Identify which cell holds the provided text, then report its [x, y] central coordinate. 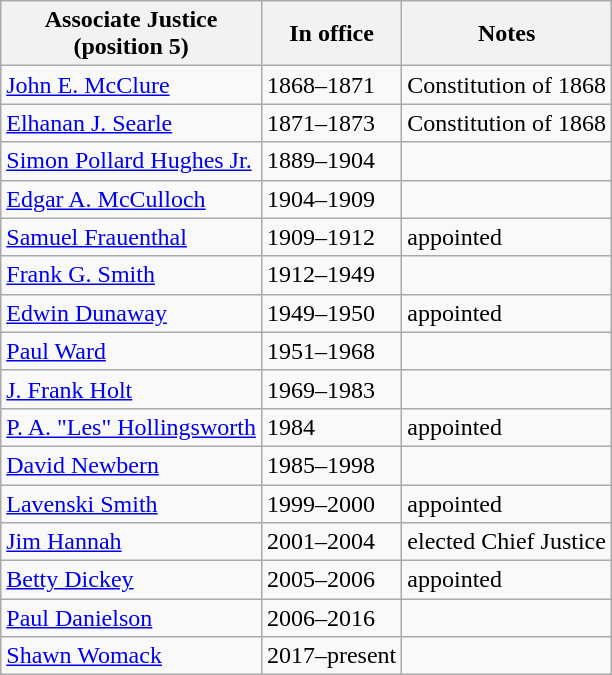
P. A. "Les" Hollingsworth [132, 427]
Associate Justice(position 5) [132, 34]
1949–1950 [331, 313]
J. Frank Holt [132, 389]
Paul Danielson [132, 618]
1904–1909 [331, 199]
1909–1912 [331, 237]
Samuel Frauenthal [132, 237]
2005–2006 [331, 580]
1912–1949 [331, 275]
2017–present [331, 656]
Shawn Womack [132, 656]
elected Chief Justice [507, 542]
1999–2000 [331, 503]
1889–1904 [331, 161]
Lavenski Smith [132, 503]
Edwin Dunaway [132, 313]
1985–1998 [331, 465]
In office [331, 34]
Paul Ward [132, 351]
David Newbern [132, 465]
2001–2004 [331, 542]
1868–1871 [331, 85]
Elhanan J. Searle [132, 123]
Betty Dickey [132, 580]
1951–1968 [331, 351]
Simon Pollard Hughes Jr. [132, 161]
1984 [331, 427]
Edgar A. McCulloch [132, 199]
Frank G. Smith [132, 275]
1871–1873 [331, 123]
John E. McClure [132, 85]
Jim Hannah [132, 542]
2006–2016 [331, 618]
Notes [507, 34]
1969–1983 [331, 389]
